Identify which cell holds the provided text, then report its (x, y) central coordinate. 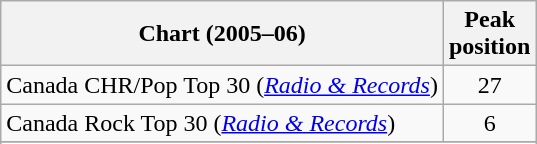
Chart (2005–06) (222, 34)
Canada Rock Top 30 (Radio & Records) (222, 123)
6 (489, 123)
27 (489, 85)
Peakposition (489, 34)
Canada CHR/Pop Top 30 (Radio & Records) (222, 85)
